Provide the [x, y] coordinate of the cell's center where the given text is located.  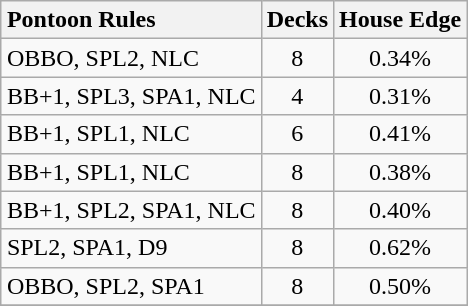
0.62% [400, 248]
Pontoon Rules [131, 20]
BB+1, SPL2, SPA1, NLC [131, 210]
0.31% [400, 96]
SPL2, SPA1, D9 [131, 248]
0.38% [400, 172]
0.41% [400, 134]
House Edge [400, 20]
0.40% [400, 210]
OBBO, SPL2, SPA1 [131, 286]
0.50% [400, 286]
Decks [297, 20]
BB+1, SPL3, SPA1, NLC [131, 96]
4 [297, 96]
0.34% [400, 58]
6 [297, 134]
OBBO, SPL2, NLC [131, 58]
